Locate the cell with the specified text and output its [X, Y] center coordinate. 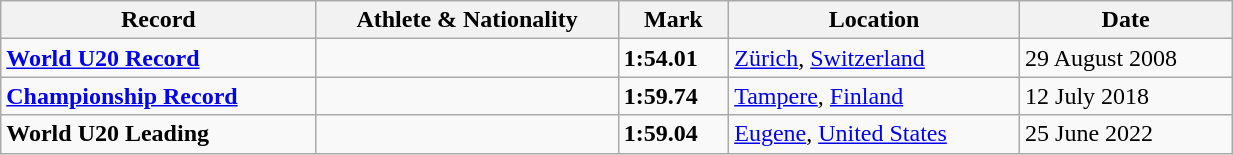
Eugene, United States [874, 134]
Tampere, Finland [874, 96]
1:59.04 [674, 134]
World U20 Record [158, 58]
1:54.01 [674, 58]
Location [874, 20]
Zürich, Switzerland [874, 58]
Mark [674, 20]
1:59.74 [674, 96]
Athlete & Nationality [467, 20]
Record [158, 20]
Date [1126, 20]
12 July 2018 [1126, 96]
Championship Record [158, 96]
29 August 2008 [1126, 58]
World U20 Leading [158, 134]
25 June 2022 [1126, 134]
